Pinpoint the cell where the given text exists, returning its [x, y] midpoint coordinate. 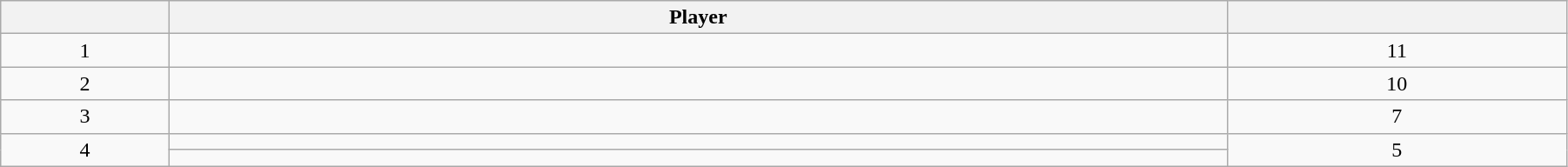
Player [698, 17]
4 [85, 150]
1 [85, 50]
10 [1397, 83]
5 [1397, 150]
2 [85, 83]
11 [1397, 50]
3 [85, 117]
7 [1397, 117]
